Return (X, Y) of the center of cell containing provided text 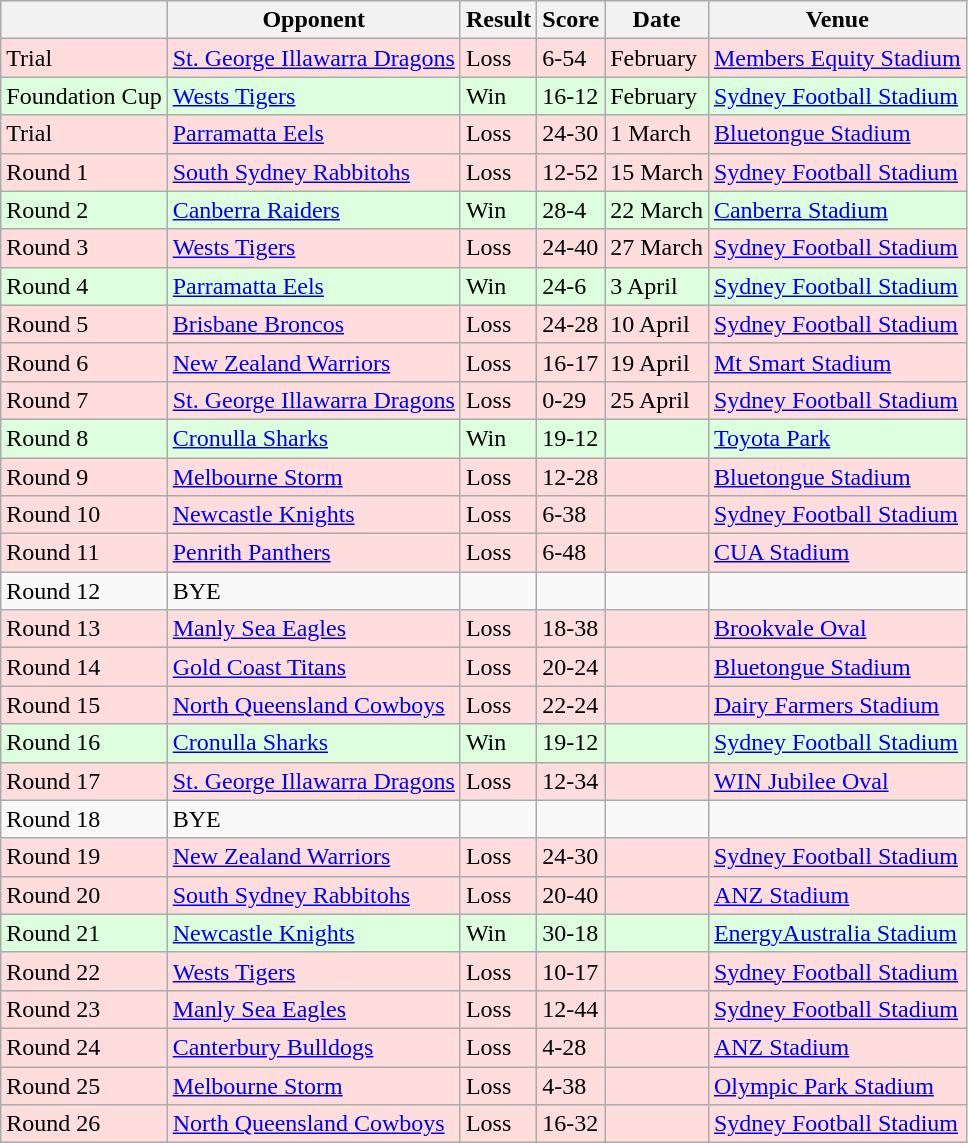
Round 18 (84, 819)
Round 15 (84, 705)
16-12 (571, 96)
Brookvale Oval (837, 629)
Canberra Raiders (314, 210)
12-52 (571, 172)
Round 17 (84, 781)
22-24 (571, 705)
6-38 (571, 515)
10 April (657, 324)
22 March (657, 210)
19 April (657, 362)
Penrith Panthers (314, 553)
20-40 (571, 895)
28-4 (571, 210)
10-17 (571, 971)
Round 7 (84, 400)
Round 26 (84, 1124)
27 March (657, 248)
Round 12 (84, 591)
6-54 (571, 58)
Round 8 (84, 438)
12-28 (571, 477)
25 April (657, 400)
Round 1 (84, 172)
20-24 (571, 667)
Canterbury Bulldogs (314, 1047)
Round 2 (84, 210)
24-6 (571, 286)
Round 14 (84, 667)
Gold Coast Titans (314, 667)
24-28 (571, 324)
3 April (657, 286)
15 March (657, 172)
Mt Smart Stadium (837, 362)
12-44 (571, 1009)
Olympic Park Stadium (837, 1085)
Round 24 (84, 1047)
Venue (837, 20)
Toyota Park (837, 438)
18-38 (571, 629)
WIN Jubilee Oval (837, 781)
Brisbane Broncos (314, 324)
1 March (657, 134)
Date (657, 20)
4-38 (571, 1085)
Dairy Farmers Stadium (837, 705)
Round 25 (84, 1085)
Round 10 (84, 515)
6-48 (571, 553)
30-18 (571, 933)
16-17 (571, 362)
Foundation Cup (84, 96)
16-32 (571, 1124)
Round 20 (84, 895)
Round 23 (84, 1009)
Result (498, 20)
24-40 (571, 248)
Round 16 (84, 743)
CUA Stadium (837, 553)
Round 4 (84, 286)
Round 6 (84, 362)
Opponent (314, 20)
EnergyAustralia Stadium (837, 933)
Round 13 (84, 629)
Members Equity Stadium (837, 58)
Canberra Stadium (837, 210)
Round 19 (84, 857)
Round 22 (84, 971)
Round 5 (84, 324)
Round 11 (84, 553)
Round 21 (84, 933)
0-29 (571, 400)
Score (571, 20)
Round 3 (84, 248)
Round 9 (84, 477)
4-28 (571, 1047)
12-34 (571, 781)
